Detect which cell encompasses the target text, then output its (X, Y) center coordinate. 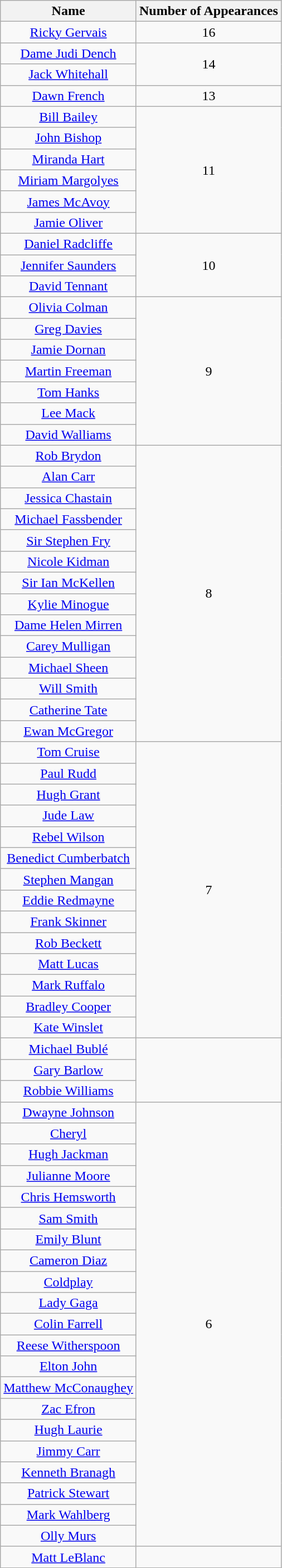
Zac Efron (69, 1409)
Kenneth Branagh (69, 1472)
Stephen Mangan (69, 879)
9 (208, 371)
Olivia Colman (69, 308)
Rob Beckett (69, 943)
Mark Ruffalo (69, 985)
Reese Witherspoon (69, 1345)
Will Smith (69, 689)
Tom Cruise (69, 752)
8 (208, 593)
Ewan McGregor (69, 731)
Emily Blunt (69, 1239)
Kate Winslet (69, 1028)
Jamie Oliver (69, 223)
11 (208, 170)
Dame Judi Dench (69, 53)
Miranda Hart (69, 159)
Coldplay (69, 1281)
Matthew McConaughey (69, 1388)
Miriam Margolyes (69, 180)
Colin Farrell (69, 1324)
Sir Stephen Fry (69, 540)
David Walliams (69, 435)
Matt Lucas (69, 964)
Tom Hanks (69, 392)
Rebel Wilson (69, 837)
Martin Freeman (69, 371)
6 (208, 1324)
Eddie Redmayne (69, 900)
Hugh Jackman (69, 1155)
Alan Carr (69, 477)
13 (208, 96)
Carey Mulligan (69, 647)
16 (208, 32)
Olly Murs (69, 1536)
Sir Ian McKellen (69, 583)
Jimmy Carr (69, 1451)
Mark Wahlberg (69, 1515)
Dwayne Johnson (69, 1112)
Benedict Cumberbatch (69, 858)
14 (208, 64)
Dawn French (69, 96)
Name (69, 11)
Nicole Kidman (69, 561)
Jude Law (69, 816)
Cameron Diaz (69, 1260)
Michael Fassbender (69, 519)
Catherine Tate (69, 710)
Hugh Grant (69, 795)
Jamie Dornan (69, 350)
David Tennant (69, 287)
Chris Hemsworth (69, 1197)
Julianne Moore (69, 1176)
Kylie Minogue (69, 604)
Greg Davies (69, 329)
John Bishop (69, 138)
Daniel Radcliffe (69, 244)
Number of Appearances (208, 11)
Lady Gaga (69, 1303)
Sam Smith (69, 1218)
Patrick Stewart (69, 1493)
Bill Bailey (69, 117)
James McAvoy (69, 201)
Jennifer Saunders (69, 265)
Elton John (69, 1367)
Dame Helen Mirren (69, 625)
Frank Skinner (69, 921)
Ricky Gervais (69, 32)
Jack Whitehall (69, 75)
Matt LeBlanc (69, 1557)
Bradley Cooper (69, 1007)
Michael Bublé (69, 1049)
Paul Rudd (69, 773)
Cheryl (69, 1133)
Rob Brydon (69, 456)
Jessica Chastain (69, 498)
10 (208, 265)
Robbie Williams (69, 1091)
Lee Mack (69, 413)
Michael Sheen (69, 668)
Hugh Laurie (69, 1430)
Gary Barlow (69, 1070)
7 (208, 890)
